Capture the cell that displays the provided text and extract its [x, y] central coordinate. 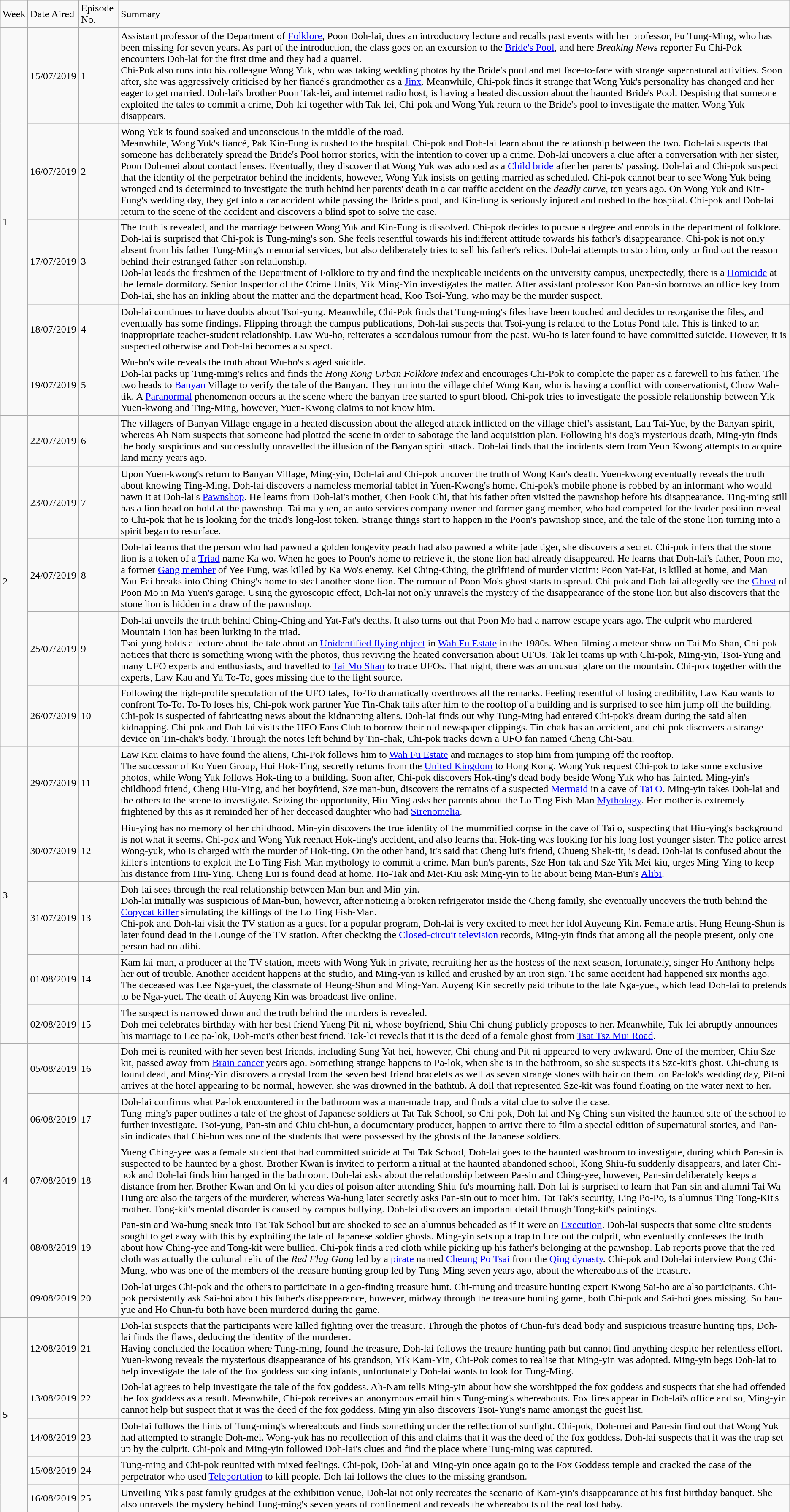
29/07/2019 [53, 783]
22/07/2019 [53, 441]
16/08/2019 [53, 1498]
25 [98, 1498]
06/08/2019 [53, 1119]
15 [98, 1024]
17 [98, 1119]
11 [98, 783]
24/07/2019 [53, 576]
31/07/2019 [53, 918]
6 [98, 441]
Episode No. [98, 14]
20 [98, 1298]
01/08/2019 [53, 980]
17/07/2019 [53, 262]
18 [98, 1181]
16 [98, 1068]
14 [98, 980]
Week [14, 14]
18/07/2019 [53, 329]
22 [98, 1398]
24 [98, 1470]
8 [98, 576]
19 [98, 1248]
15/07/2019 [53, 76]
25/07/2019 [53, 648]
07/08/2019 [53, 1181]
Summary [454, 14]
Date Aired [53, 14]
23/07/2019 [53, 502]
08/08/2019 [53, 1248]
13/08/2019 [53, 1398]
13 [98, 918]
19/07/2019 [53, 385]
12/08/2019 [53, 1348]
05/08/2019 [53, 1068]
10 [98, 716]
9 [98, 648]
30/07/2019 [53, 850]
15/08/2019 [53, 1470]
26/07/2019 [53, 716]
09/08/2019 [53, 1298]
7 [98, 502]
16/07/2019 [53, 171]
12 [98, 850]
14/08/2019 [53, 1437]
23 [98, 1437]
02/08/2019 [53, 1024]
21 [98, 1348]
